Identify which cell holds the provided text, then report its [X, Y] central coordinate. 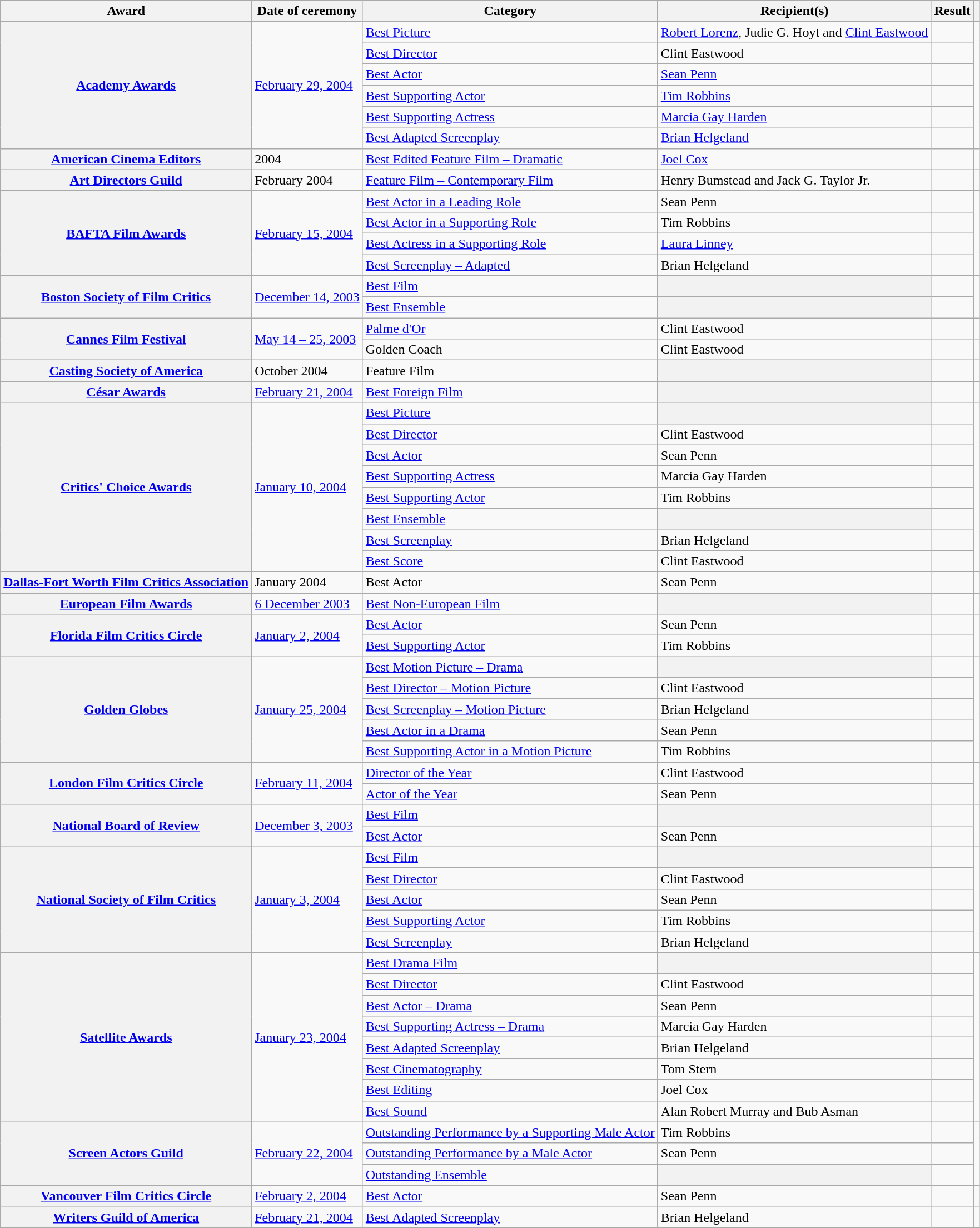
January 23, 2004 [307, 1037]
Dallas-Fort Worth Film Critics Association [126, 582]
European Film Awards [126, 603]
January 2, 2004 [307, 635]
Best Screenplay – Motion Picture [510, 709]
Best Actress in a Supporting Role [510, 243]
Outstanding Ensemble [510, 1175]
February 2, 2004 [307, 1196]
January 3, 2004 [307, 899]
6 December 2003 [307, 603]
National Society of Film Critics [126, 899]
January 10, 2004 [307, 487]
Academy Awards [126, 85]
February 22, 2004 [307, 1154]
Best Screenplay – Adapted [510, 265]
Golden Globes [126, 709]
London Film Critics Circle [126, 783]
February 15, 2004 [307, 233]
Casting Society of America [126, 371]
Henry Bumstead and Jack G. Taylor Jr. [794, 180]
National Board of Review [126, 826]
Florida Film Critics Circle [126, 635]
Tom Stern [794, 1069]
Result [952, 11]
Actor of the Year [510, 794]
Best Actor – Drama [510, 1006]
February 11, 2004 [307, 783]
Satellite Awards [126, 1037]
Outstanding Performance by a Supporting Male Actor [510, 1132]
Laura Linney [794, 243]
May 14 – 25, 2003 [307, 339]
BAFTA Film Awards [126, 233]
February 2004 [307, 180]
Best Cinematography [510, 1069]
2004 [307, 159]
Boston Society of Film Critics [126, 297]
Best Score [510, 561]
Best Actor in a Drama [510, 730]
César Awards [126, 392]
Writers Guild of America [126, 1217]
Cannes Film Festival [126, 339]
February 29, 2004 [307, 85]
Best Sound [510, 1111]
Best Director – Motion Picture [510, 688]
Robert Lorenz, Judie G. Hoyt and Clint Eastwood [794, 32]
Feature Film [510, 371]
Recipient(s) [794, 11]
Feature Film – Contemporary Film [510, 180]
December 14, 2003 [307, 297]
Best Actor in a Leading Role [510, 201]
Director of the Year [510, 773]
Palme d'Or [510, 329]
Best Foreign Film [510, 392]
Best Edited Feature Film – Dramatic [510, 159]
Best Motion Picture – Drama [510, 667]
Art Directors Guild [126, 180]
Category [510, 11]
Best Non-European Film [510, 603]
October 2004 [307, 371]
Critics' Choice Awards [126, 487]
December 3, 2003 [307, 826]
Date of ceremony [307, 11]
Screen Actors Guild [126, 1154]
Alan Robert Murray and Bub Asman [794, 1111]
January 2004 [307, 582]
Award [126, 11]
American Cinema Editors [126, 159]
Best Drama Film [510, 963]
January 25, 2004 [307, 709]
Best Supporting Actor in a Motion Picture [510, 752]
Best Actor in a Supporting Role [510, 222]
Best Editing [510, 1090]
Vancouver Film Critics Circle [126, 1196]
Outstanding Performance by a Male Actor [510, 1154]
Golden Coach [510, 350]
Best Supporting Actress – Drama [510, 1027]
